Scan for the cell matching the given text and deliver its [X, Y] coordinate at center. 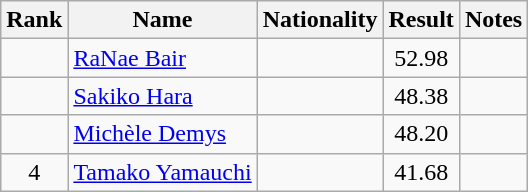
48.38 [421, 96]
Tamako Yamauchi [162, 172]
52.98 [421, 58]
Result [421, 20]
Notes [493, 20]
Sakiko Hara [162, 96]
4 [34, 172]
Michèle Demys [162, 134]
RaNae Bair [162, 58]
Rank [34, 20]
Nationality [320, 20]
41.68 [421, 172]
48.20 [421, 134]
Name [162, 20]
